Return [x, y] of the center of cell containing provided text 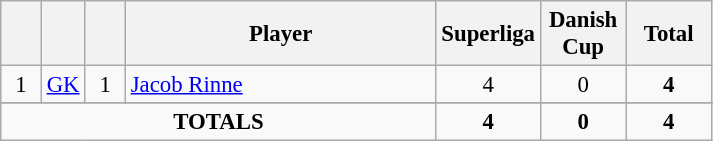
Danish Cup [583, 34]
Player [280, 34]
Total [669, 34]
TOTALS [218, 122]
Superliga [488, 34]
GK [63, 85]
Jacob Rinne [280, 85]
